Locate the cell with the specified text and output its [X, Y] center coordinate. 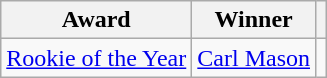
Rookie of the Year [96, 58]
Award [96, 20]
Carl Mason [254, 58]
Winner [254, 20]
